Output the (x, y) coordinate of the center of the cell containing the given text.  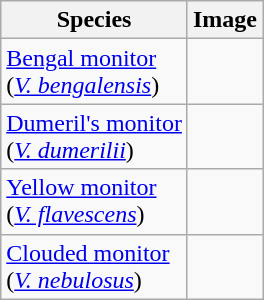
Bengal monitor(V. bengalensis) (94, 72)
Yellow monitor(V. flavescens) (94, 202)
Image (224, 20)
Clouded monitor(V. nebulosus) (94, 266)
Dumeril's monitor(V. dumerilii) (94, 136)
Species (94, 20)
